Return the [X, Y] coordinate for the center point of the cell that contains the specified text.  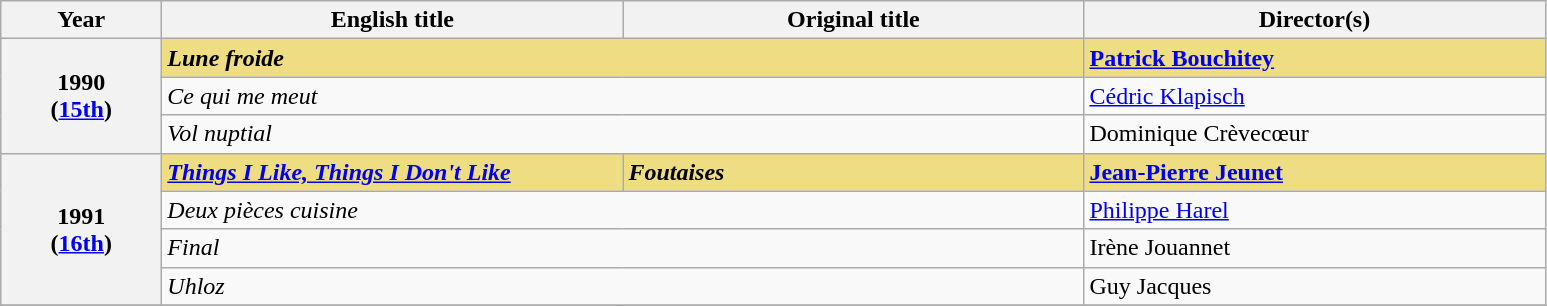
1991(16th) [82, 229]
Year [82, 20]
Jean-Pierre Jeunet [1314, 172]
Guy Jacques [1314, 286]
Original title [854, 20]
English title [392, 20]
Cédric Klapisch [1314, 96]
Vol nuptial [623, 134]
Final [623, 248]
Patrick Bouchitey [1314, 58]
Director(s) [1314, 20]
Irène Jouannet [1314, 248]
Dominique Crèvecœur [1314, 134]
Deux pièces cuisine [623, 210]
Uhloz [623, 286]
1990(15th) [82, 96]
Lune froide [623, 58]
Philippe Harel [1314, 210]
Things I Like, Things I Don't Like [392, 172]
Foutaises [854, 172]
Ce qui me meut [623, 96]
